From the cell containing the given text, extract its center point as (X, Y) coordinate. 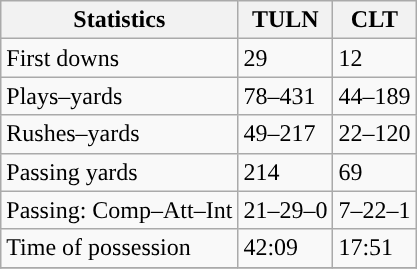
First downs (120, 58)
49–217 (286, 134)
7–22–1 (374, 210)
Statistics (120, 20)
17:51 (374, 248)
Passing yards (120, 172)
22–120 (374, 134)
CLT (374, 20)
Passing: Comp–Att–Int (120, 210)
Plays–yards (120, 96)
44–189 (374, 96)
TULN (286, 20)
78–431 (286, 96)
21–29–0 (286, 210)
12 (374, 58)
29 (286, 58)
Time of possession (120, 248)
214 (286, 172)
69 (374, 172)
42:09 (286, 248)
Rushes–yards (120, 134)
